Return the (x, y) coordinate for the center point of the cell that contains the specified text.  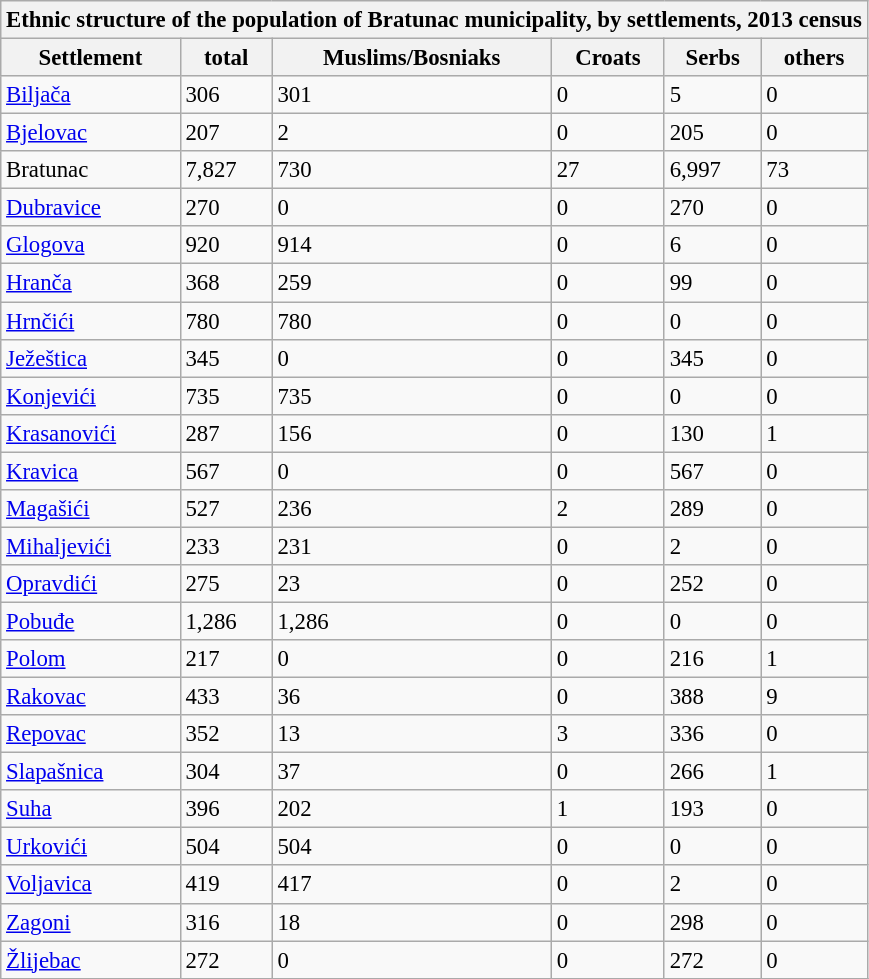
216 (712, 659)
9 (814, 697)
419 (226, 885)
Krasanovići (90, 433)
207 (226, 133)
730 (412, 170)
7,827 (226, 170)
Urkovići (90, 847)
205 (712, 133)
287 (226, 433)
Kravica (90, 471)
Konjevići (90, 396)
3 (608, 734)
Mihaljevići (90, 546)
289 (712, 509)
130 (712, 433)
Slapašnica (90, 772)
others (814, 58)
Opravdići (90, 584)
259 (412, 283)
275 (226, 584)
316 (226, 922)
Hrnčići (90, 321)
Bjelovac (90, 133)
Voljavica (90, 885)
396 (226, 809)
527 (226, 509)
37 (412, 772)
Suha (90, 809)
73 (814, 170)
217 (226, 659)
304 (226, 772)
236 (412, 509)
252 (712, 584)
433 (226, 697)
total (226, 58)
13 (412, 734)
6 (712, 245)
Bratunac (90, 170)
202 (412, 809)
Croats (608, 58)
156 (412, 433)
352 (226, 734)
306 (226, 95)
914 (412, 245)
Hranča (90, 283)
368 (226, 283)
Zagoni (90, 922)
298 (712, 922)
23 (412, 584)
266 (712, 772)
233 (226, 546)
301 (412, 95)
388 (712, 697)
Biljača (90, 95)
Pobuđe (90, 621)
36 (412, 697)
5 (712, 95)
Serbs (712, 58)
336 (712, 734)
6,997 (712, 170)
Magašići (90, 509)
Ethnic structure of the population of Bratunac municipality, by settlements, 2013 census (434, 20)
18 (412, 922)
Glogova (90, 245)
Dubravice (90, 208)
Ježeštica (90, 358)
Žlijebac (90, 960)
27 (608, 170)
Rakovac (90, 697)
193 (712, 809)
920 (226, 245)
417 (412, 885)
Polom (90, 659)
231 (412, 546)
Settlement (90, 58)
Muslims/Bosniaks (412, 58)
99 (712, 283)
Repovac (90, 734)
